Provide the (x, y) coordinate of the cell's center where the given text is located.  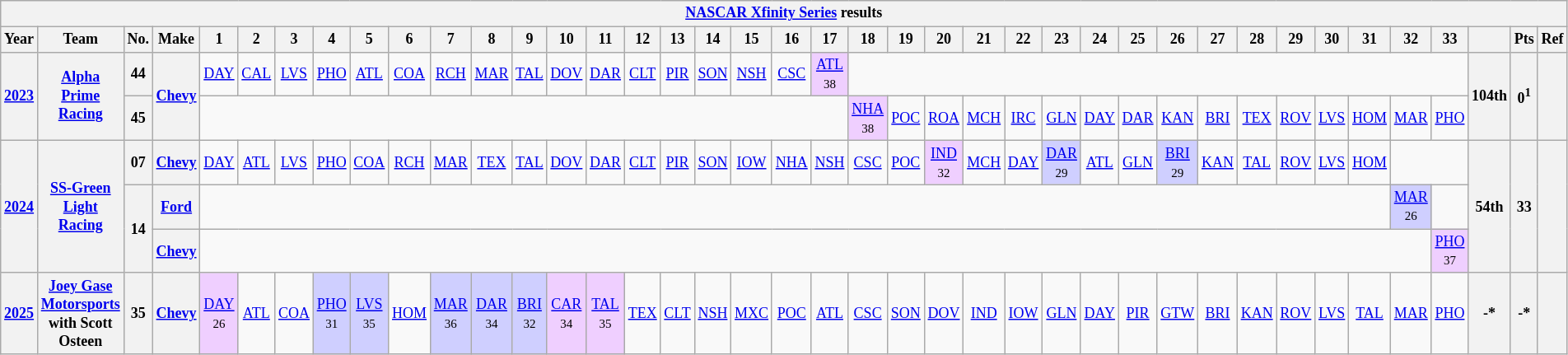
MAR36 (450, 313)
11 (606, 40)
CAR34 (567, 313)
29 (1296, 40)
10 (567, 40)
54th (1490, 206)
07 (138, 162)
25 (1138, 40)
13 (677, 40)
BRI29 (1178, 162)
Joey Gase Motorsports with Scott Osteen (81, 313)
31 (1370, 40)
9 (530, 40)
24 (1099, 40)
MAR26 (1411, 207)
IND (984, 313)
IND32 (944, 162)
GTW (1178, 313)
35 (138, 313)
BRI32 (530, 313)
2023 (20, 96)
6 (410, 40)
18 (868, 40)
No. (138, 40)
12 (642, 40)
22 (1024, 40)
PHO31 (331, 313)
23 (1062, 40)
15 (752, 40)
2024 (20, 206)
45 (138, 119)
TAL35 (606, 313)
PHO37 (1449, 251)
27 (1218, 40)
32 (1411, 40)
20 (944, 40)
7 (450, 40)
3 (295, 40)
MXC (752, 313)
CAL (257, 74)
Pts (1524, 40)
Make (176, 40)
IRC (1024, 119)
ROA (944, 119)
8 (492, 40)
DAR34 (492, 313)
21 (984, 40)
30 (1332, 40)
Ref (1552, 40)
SS-Green Light Racing (81, 206)
4 (331, 40)
NHA (791, 162)
DAY26 (219, 313)
Year (20, 40)
28 (1257, 40)
19 (906, 40)
2 (257, 40)
ATL38 (830, 74)
2025 (20, 313)
NASCAR Xfinity Series results (784, 13)
1 (219, 40)
104th (1490, 96)
NHA38 (868, 119)
16 (791, 40)
5 (369, 40)
LVS35 (369, 313)
44 (138, 74)
01 (1524, 96)
DAR29 (1062, 162)
26 (1178, 40)
Team (81, 40)
17 (830, 40)
Ford (176, 207)
Alpha Prime Racing (81, 96)
